Search for the cell housing the specified text and yield its (X, Y) center coordinate. 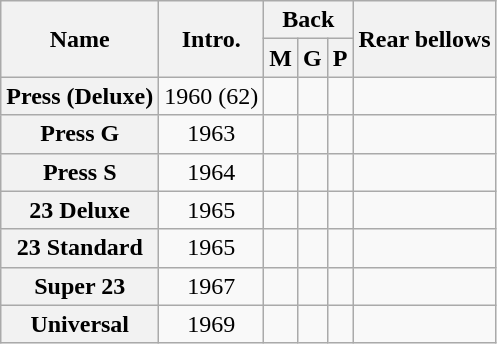
Intro. (212, 39)
Press G (80, 134)
Back (308, 20)
1967 (212, 286)
Name (80, 39)
23 Deluxe (80, 210)
G (312, 58)
1964 (212, 172)
Rear bellows (424, 39)
M (281, 58)
Press (Deluxe) (80, 96)
Press S (80, 172)
Universal (80, 324)
23 Standard (80, 248)
1960 (62) (212, 96)
1963 (212, 134)
Super 23 (80, 286)
1969 (212, 324)
P (340, 58)
